Capture the cell that displays the provided text and extract its (x, y) central coordinate. 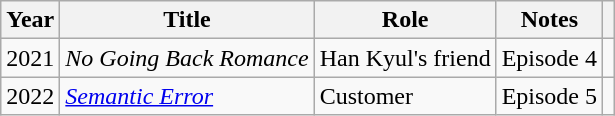
2021 (30, 58)
No Going Back Romance (187, 58)
Title (187, 20)
2022 (30, 96)
Episode 4 (549, 58)
Customer (405, 96)
Han Kyul's friend (405, 58)
Notes (549, 20)
Semantic Error (187, 96)
Episode 5 (549, 96)
Role (405, 20)
Year (30, 20)
